Return (x, y) of the center of cell containing provided text 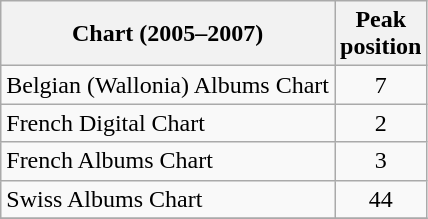
Peakposition (380, 34)
7 (380, 85)
Swiss Albums Chart (168, 199)
French Digital Chart (168, 123)
French Albums Chart (168, 161)
3 (380, 161)
44 (380, 199)
Chart (2005–2007) (168, 34)
2 (380, 123)
Belgian (Wallonia) Albums Chart (168, 85)
